Return the [x, y] coordinate for the center point of the cell that contains the specified text.  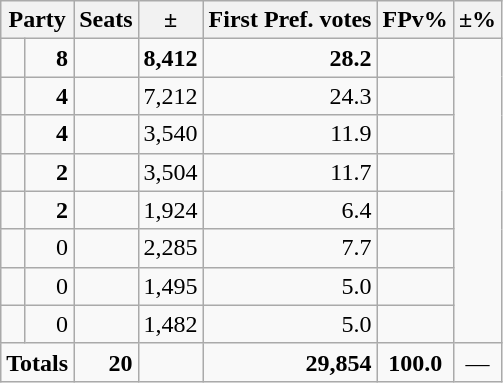
1,482 [170, 324]
FPv% [415, 20]
11.9 [290, 134]
3,504 [170, 172]
100.0 [415, 362]
— [477, 362]
20 [106, 362]
1,924 [170, 210]
24.3 [290, 96]
8 [48, 58]
First Pref. votes [290, 20]
7.7 [290, 248]
29,854 [290, 362]
Party [38, 20]
11.7 [290, 172]
±% [477, 20]
7,212 [170, 96]
Seats [106, 20]
3,540 [170, 134]
2,285 [170, 248]
± [170, 20]
1,495 [170, 286]
8,412 [170, 58]
6.4 [290, 210]
Totals [38, 362]
28.2 [290, 58]
